Determine the [X, Y] coordinate at the center of the cell enclosing the given text.  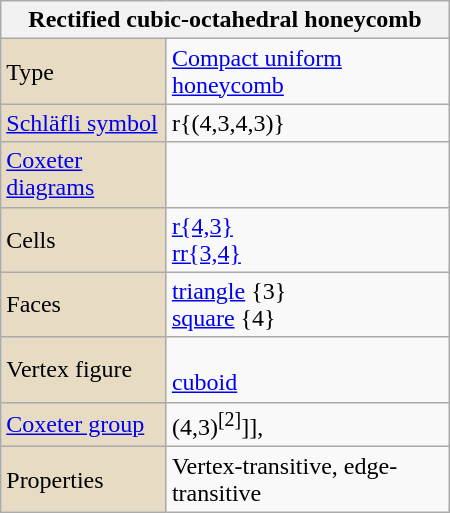
Vertex figure [84, 370]
cuboid [308, 370]
Vertex-transitive, edge-transitive [308, 480]
Schläfli symbol [84, 123]
(4,3)[2]]], [308, 424]
Type [84, 72]
Compact uniform honeycomb [308, 72]
triangle {3}square {4} [308, 304]
r{(4,3,4,3)} [308, 123]
r{4,3} rr{3,4} [308, 240]
Properties [84, 480]
Rectified cubic-octahedral honeycomb [225, 20]
Coxeter group [84, 424]
Coxeter diagrams [84, 174]
Cells [84, 240]
Faces [84, 304]
